Return the (X, Y) coordinate for the center point of the cell that contains the specified text.  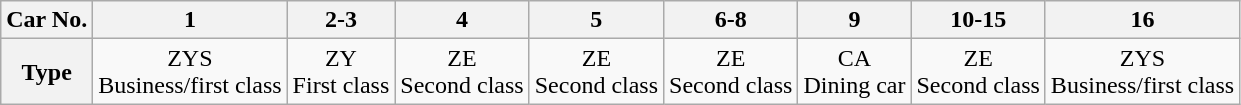
16 (1142, 20)
Car No. (47, 20)
5 (596, 20)
Type (47, 72)
10-15 (978, 20)
4 (462, 20)
1 (190, 20)
2-3 (341, 20)
ZYFirst class (341, 72)
CADining car (854, 72)
9 (854, 20)
6-8 (731, 20)
